Return the [x, y] coordinate for the center point of the cell that contains the specified text.  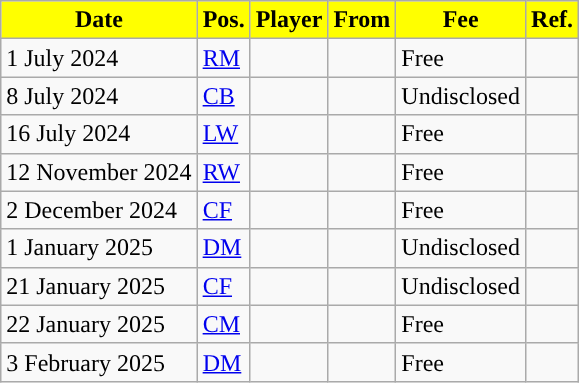
21 January 2025 [99, 286]
From [362, 20]
Fee [461, 20]
22 January 2025 [99, 324]
CM [224, 324]
1 January 2025 [99, 248]
RW [224, 172]
Ref. [552, 20]
Player [289, 20]
2 December 2024 [99, 210]
12 November 2024 [99, 172]
RM [224, 58]
16 July 2024 [99, 134]
Date [99, 20]
8 July 2024 [99, 96]
1 July 2024 [99, 58]
LW [224, 134]
3 February 2025 [99, 362]
CB [224, 96]
Pos. [224, 20]
